Capture the cell that displays the provided text and extract its (X, Y) central coordinate. 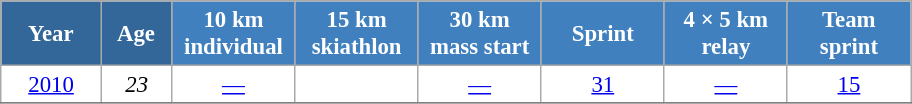
Age (136, 34)
23 (136, 85)
15 (848, 85)
15 km skiathlon (356, 34)
30 km mass start (480, 34)
31 (602, 85)
Sprint (602, 34)
10 km individual (234, 34)
Year (52, 34)
Team sprint (848, 34)
4 × 5 km relay (726, 34)
2010 (52, 85)
